Scan for the cell matching the given text and deliver its (X, Y) coordinate at center. 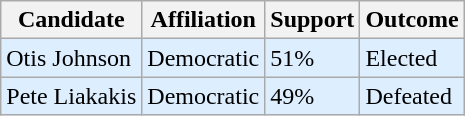
Outcome (412, 20)
Affiliation (204, 20)
Elected (412, 58)
49% (312, 96)
Defeated (412, 96)
51% (312, 58)
Support (312, 20)
Candidate (72, 20)
Pete Liakakis (72, 96)
Otis Johnson (72, 58)
